Find where the given text appears and provide that cell's center as (x, y) coordinate. 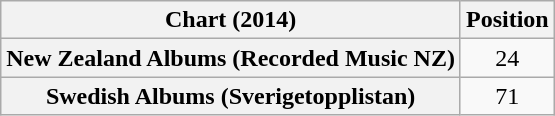
Position (507, 20)
71 (507, 96)
Chart (2014) (231, 20)
Swedish Albums (Sverigetopplistan) (231, 96)
24 (507, 58)
New Zealand Albums (Recorded Music NZ) (231, 58)
